Determine the [X, Y] coordinate at the center of the cell enclosing the given text.  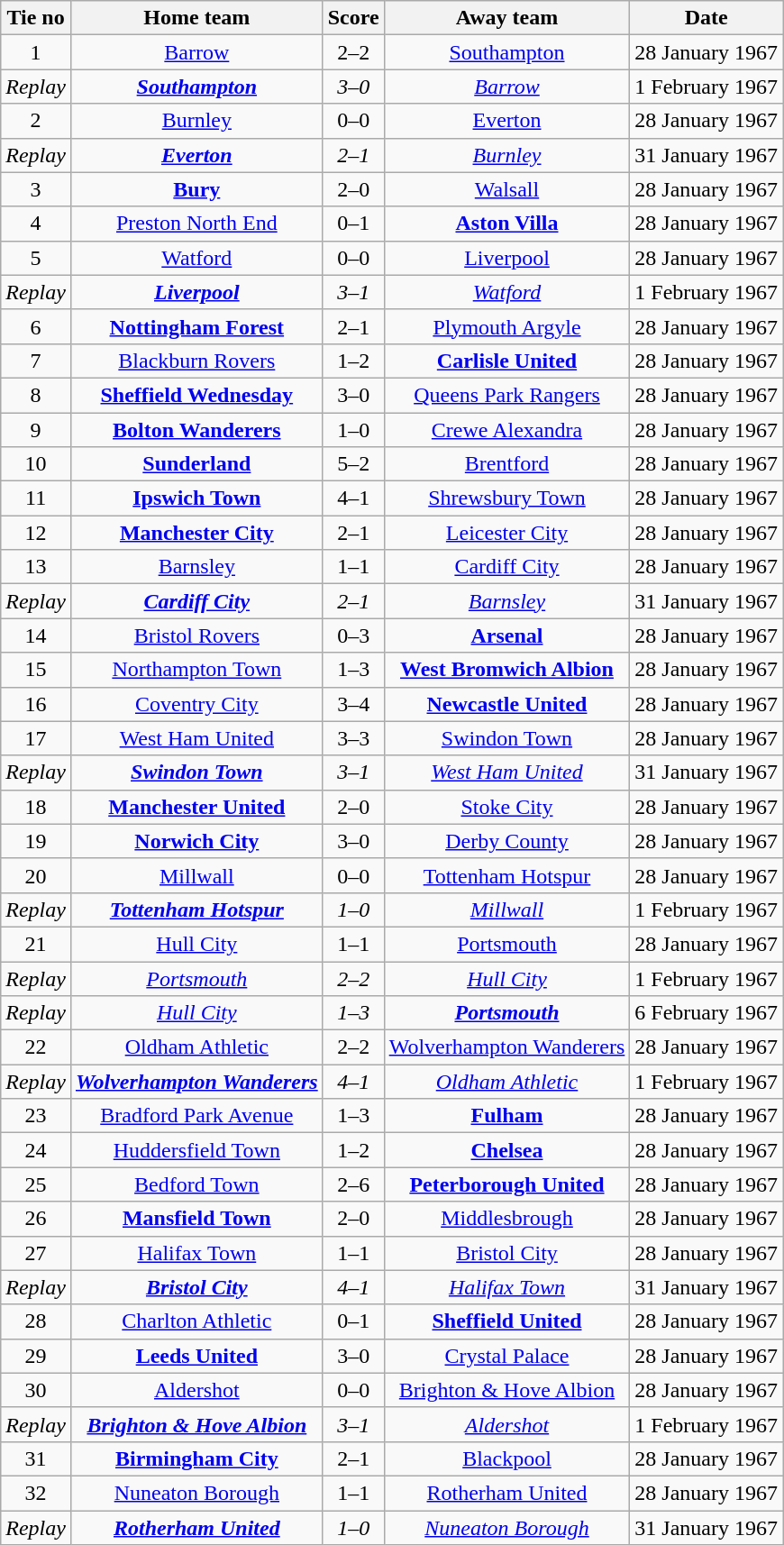
16 [36, 704]
6 [36, 326]
Manchester City [196, 533]
Brentford [506, 464]
Sunderland [196, 464]
7 [36, 361]
Northampton Town [196, 670]
Away team [506, 18]
Newcastle United [506, 704]
Carlisle United [506, 361]
2 [36, 121]
Chelsea [506, 1150]
Aston Villa [506, 224]
0–3 [353, 635]
27 [36, 1253]
3 [36, 189]
Tie no [36, 18]
Blackpool [506, 1458]
Mansfield Town [196, 1219]
Charlton Athletic [196, 1321]
Blackburn Rovers [196, 361]
2–6 [353, 1184]
Ipswich Town [196, 498]
8 [36, 395]
Bury [196, 189]
Norwich City [196, 841]
15 [36, 670]
17 [36, 738]
28 [36, 1321]
Middlesbrough [506, 1219]
3–4 [353, 704]
19 [36, 841]
20 [36, 875]
Nottingham Forest [196, 326]
Plymouth Argyle [506, 326]
Sheffield Wednesday [196, 395]
Crewe Alexandra [506, 430]
Huddersfield Town [196, 1150]
Bolton Wanderers [196, 430]
18 [36, 807]
4 [36, 224]
14 [36, 635]
5–2 [353, 464]
Peterborough United [506, 1184]
12 [36, 533]
10 [36, 464]
5 [36, 258]
Manchester United [196, 807]
Queens Park Rangers [506, 395]
West Bromwich Albion [506, 670]
13 [36, 567]
Home team [196, 18]
Bristol Rovers [196, 635]
29 [36, 1356]
Shrewsbury Town [506, 498]
Preston North End [196, 224]
Bradford Park Avenue [196, 1116]
21 [36, 944]
Score [353, 18]
Derby County [506, 841]
Walsall [506, 189]
Crystal Palace [506, 1356]
Coventry City [196, 704]
Date [707, 18]
Bedford Town [196, 1184]
Leicester City [506, 533]
9 [36, 430]
23 [36, 1116]
31 [36, 1458]
26 [36, 1219]
Stoke City [506, 807]
Leeds United [196, 1356]
22 [36, 1047]
Fulham [506, 1116]
25 [36, 1184]
6 February 1967 [707, 1013]
1 [36, 52]
32 [36, 1493]
Birmingham City [196, 1458]
24 [36, 1150]
30 [36, 1390]
Sheffield United [506, 1321]
3–3 [353, 738]
11 [36, 498]
Arsenal [506, 635]
